Return (X, Y) of the center of cell containing provided text 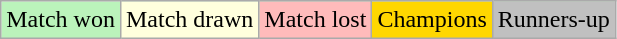
Match lost (316, 20)
Runners-up (554, 20)
Match drawn (189, 20)
Match won (61, 20)
Champions (432, 20)
